Search for the cell housing the specified text and yield its [X, Y] center coordinate. 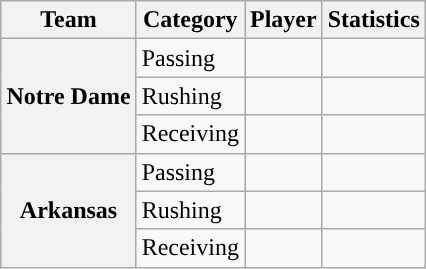
Arkansas [68, 210]
Notre Dame [68, 96]
Category [190, 20]
Team [68, 20]
Statistics [374, 20]
Player [283, 20]
